From the cell containing the given text, extract its center point as [x, y] coordinate. 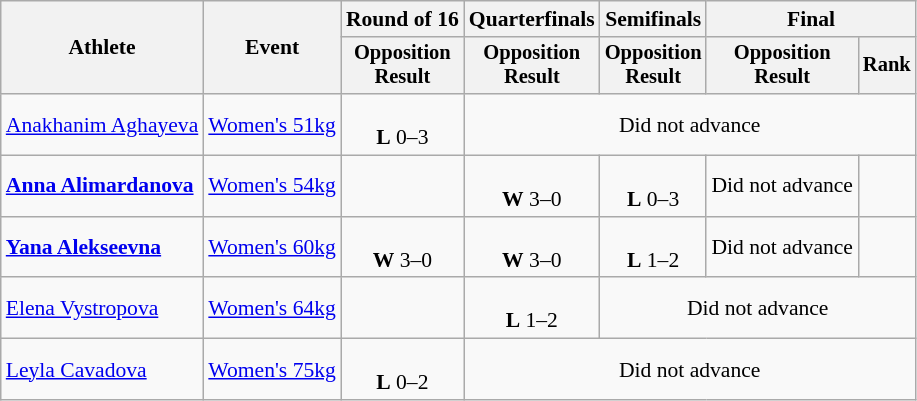
Athlete [102, 48]
Elena Vystropova [102, 308]
Round of 16 [402, 19]
Yana Alekseevna [102, 248]
Quarterfinals [532, 19]
Women's 54kg [272, 186]
Women's 60kg [272, 248]
Anna Alimardanova [102, 186]
Rank [887, 66]
Women's 51kg [272, 124]
Semifinals [654, 19]
Women's 75kg [272, 370]
Women's 64kg [272, 308]
Leyla Cavadova [102, 370]
Anakhanim Aghayeva [102, 124]
Final [810, 19]
Event [272, 48]
L 0–2 [402, 370]
